From the cell containing the given text, extract its center point as [x, y] coordinate. 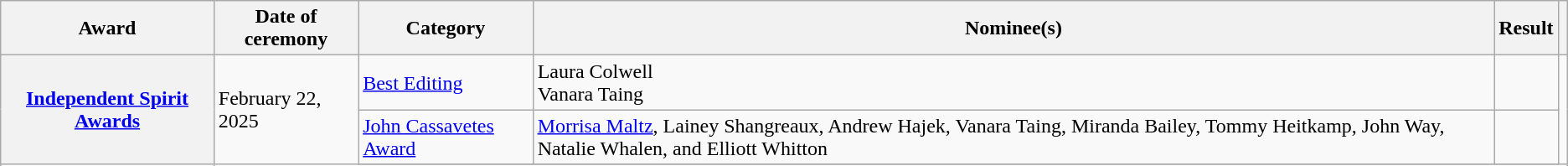
Morrisa Maltz, Lainey Shangreaux, Andrew Hajek, Vanara Taing, Miranda Bailey, Tommy Heitkamp, John Way, Natalie Whalen, and Elliott Whitton [1014, 137]
John Cassavetes Award [446, 137]
Independent Spirit Awards [107, 110]
Best Editing [446, 82]
Nominee(s) [1014, 29]
Category [446, 29]
Laura ColwellVanara Taing [1014, 82]
Date of ceremony [286, 29]
Result [1526, 29]
February 22, 2025 [286, 110]
Award [107, 29]
